For the text-containing cell, return its midpoint in (X, Y) coordinate format. 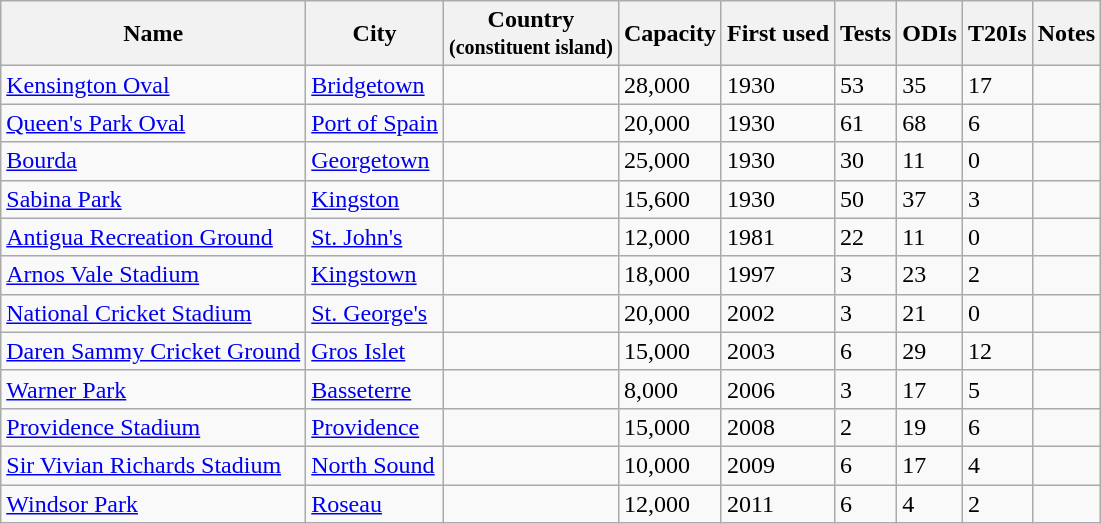
53 (866, 85)
Country(constituent island) (530, 34)
Notes (1066, 34)
Providence Stadium (154, 427)
Capacity (670, 34)
8,000 (670, 389)
Georgetown (375, 161)
12 (997, 351)
Bourda (154, 161)
National Cricket Stadium (154, 313)
Sabina Park (154, 199)
Roseau (375, 503)
15,600 (670, 199)
Sir Vivian Richards Stadium (154, 465)
City (375, 34)
68 (930, 123)
T20Is (997, 34)
2002 (778, 313)
28,000 (670, 85)
Arnos Vale Stadium (154, 275)
19 (930, 427)
2009 (778, 465)
22 (866, 237)
Providence (375, 427)
23 (930, 275)
61 (866, 123)
50 (866, 199)
Tests (866, 34)
35 (930, 85)
37 (930, 199)
Warner Park (154, 389)
2008 (778, 427)
Gros Islet (375, 351)
29 (930, 351)
2011 (778, 503)
10,000 (670, 465)
First used (778, 34)
St. John's (375, 237)
18,000 (670, 275)
21 (930, 313)
1981 (778, 237)
Port of Spain (375, 123)
St. George's (375, 313)
Kensington Oval (154, 85)
Antigua Recreation Ground (154, 237)
Queen's Park Oval (154, 123)
Kingston (375, 199)
1997 (778, 275)
ODIs (930, 34)
Windsor Park (154, 503)
30 (866, 161)
Basseterre (375, 389)
2003 (778, 351)
25,000 (670, 161)
Bridgetown (375, 85)
5 (997, 389)
Kingstown (375, 275)
North Sound (375, 465)
Name (154, 34)
2006 (778, 389)
Daren Sammy Cricket Ground (154, 351)
